Return (x, y) of the center of cell containing provided text 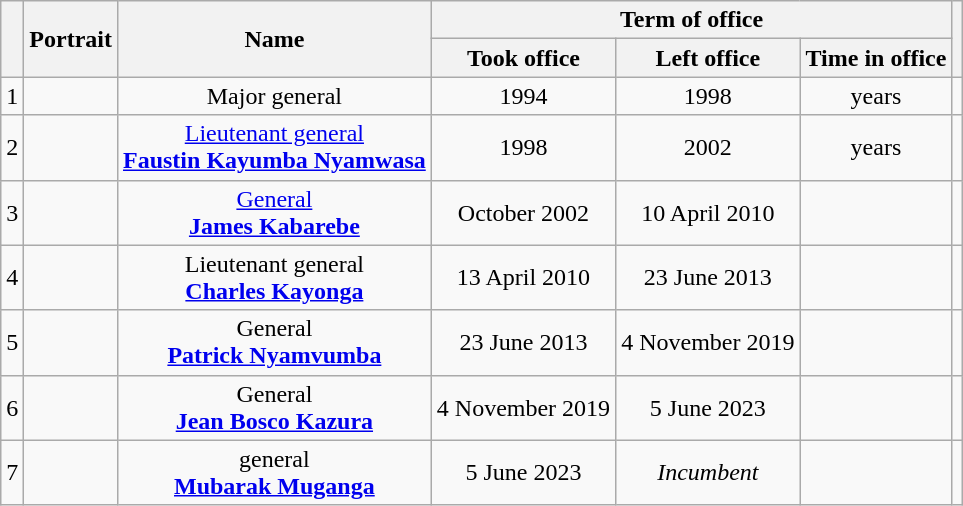
10 April 2010 (708, 212)
1994 (523, 96)
Incumbent (708, 472)
Term of office (692, 20)
6 (12, 408)
Lieutenant generalFaustin Kayumba Nyamwasa (274, 148)
3 (12, 212)
Took office (523, 58)
Portrait (71, 39)
5 (12, 342)
generalMubarak Muganga (274, 472)
Left office (708, 58)
GeneralJames Kabarebe (274, 212)
October 2002 (523, 212)
13 April 2010 (523, 278)
2002 (708, 148)
2 (12, 148)
GeneralPatrick Nyamvumba (274, 342)
1 (12, 96)
Time in office (876, 58)
GeneralJean Bosco Kazura (274, 408)
7 (12, 472)
4 (12, 278)
Name (274, 39)
Major general (274, 96)
Lieutenant generalCharles Kayonga (274, 278)
